Extract the (X, Y) coordinate from the center of the cell holding the provided text.  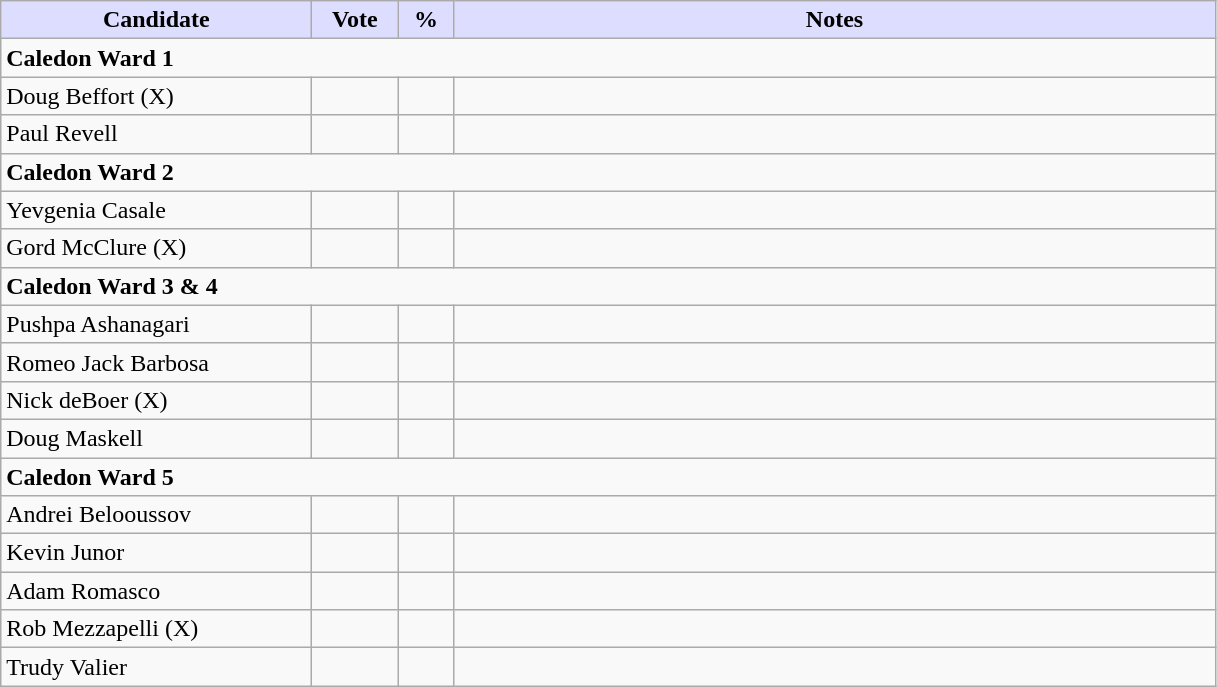
Notes (834, 20)
Candidate (156, 20)
% (426, 20)
Nick deBoer (X) (156, 400)
Gord McClure (X) (156, 248)
Paul Revell (156, 134)
Trudy Valier (156, 667)
Rob Mezzapelli (X) (156, 629)
Yevgenia Casale (156, 210)
Caledon Ward 3 & 4 (608, 286)
Caledon Ward 5 (608, 477)
Andrei Belooussov (156, 515)
Doug Beffort (X) (156, 96)
Kevin Junor (156, 553)
Pushpa Ashanagari (156, 324)
Caledon Ward 1 (608, 58)
Vote (355, 20)
Doug Maskell (156, 438)
Romeo Jack Barbosa (156, 362)
Adam Romasco (156, 591)
Caledon Ward 2 (608, 172)
